Locate the cell with the specified text and output its (X, Y) center coordinate. 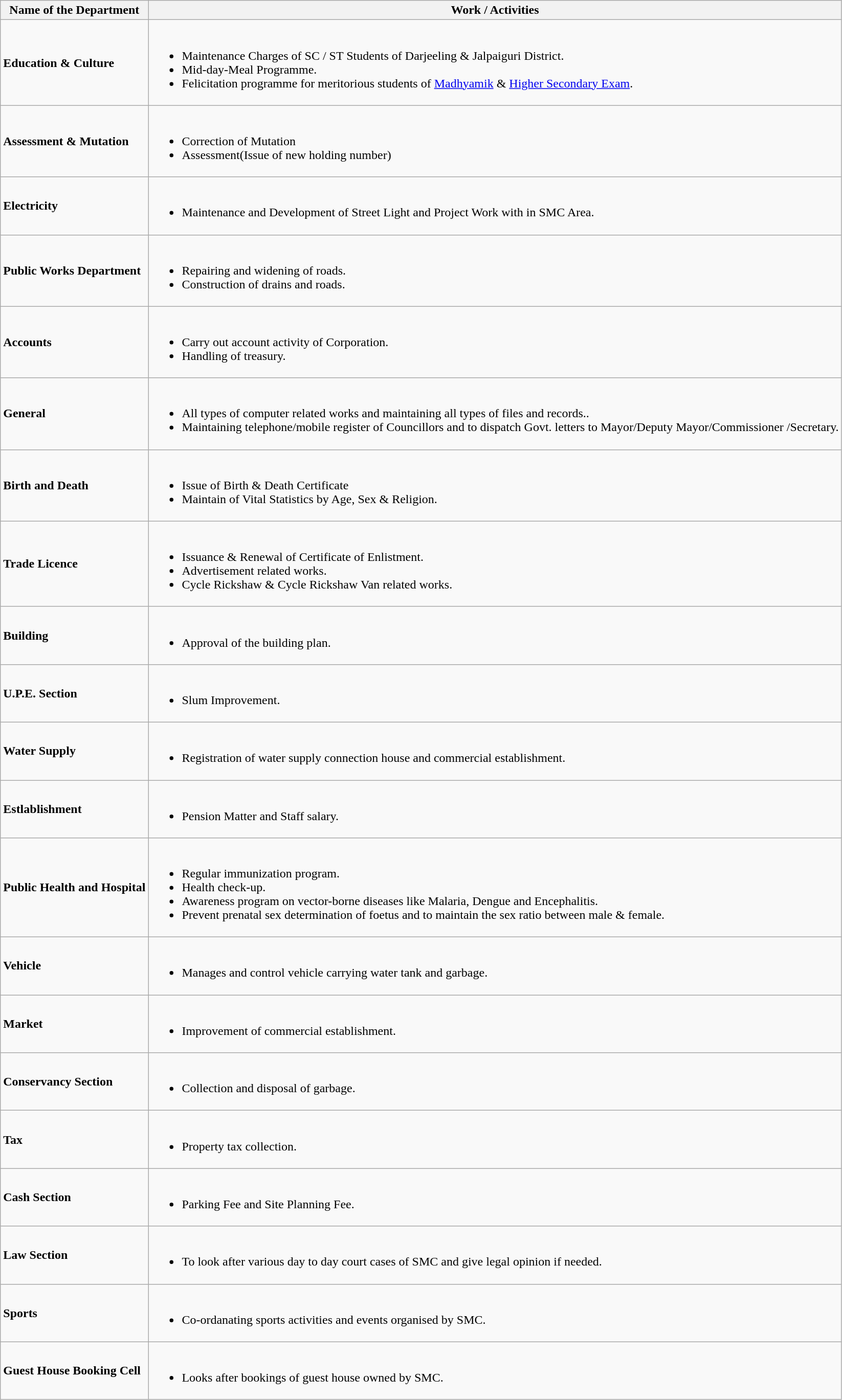
Conservancy Section (75, 1082)
Estlablishment (75, 809)
Tax (75, 1139)
To look after various day to day court cases of SMC and give legal opinion if needed. (495, 1255)
Water Supply (75, 751)
Collection and disposal of garbage. (495, 1082)
Public Health and Hospital (75, 888)
Maintenance and Development of Street Light and Project Work with in SMC Area. (495, 206)
Accounts (75, 342)
Market (75, 1024)
Manages and control vehicle carrying water tank and garbage. (495, 966)
Carry out account activity of Corporation.Handling of treasury. (495, 342)
Repairing and widening of roads.Construction of drains and roads. (495, 270)
Law Section (75, 1255)
Birth and Death (75, 485)
Correction of MutationAssessment(Issue of new holding number) (495, 141)
Cash Section (75, 1198)
Work / Activities (495, 10)
Electricity (75, 206)
Sports (75, 1313)
Registration of water supply connection house and commercial establishment. (495, 751)
Building (75, 635)
Education & Culture (75, 62)
Issue of Birth & Death CertificateMaintain of Vital Statistics by Age, Sex & Religion. (495, 485)
Name of the Department (75, 10)
Improvement of commercial establishment. (495, 1024)
Approval of the building plan. (495, 635)
Slum Improvement. (495, 693)
Co-ordanating sports activities and events organised by SMC. (495, 1313)
Looks after bookings of guest house owned by SMC. (495, 1370)
Issuance & Renewal of Certificate of Enlistment.Advertisement related works.Cycle Rickshaw & Cycle Rickshaw Van related works. (495, 563)
General (75, 414)
Assessment & Mutation (75, 141)
Property tax collection. (495, 1139)
Vehicle (75, 966)
Pension Matter and Staff salary. (495, 809)
U.P.E. Section (75, 693)
Parking Fee and Site Planning Fee. (495, 1198)
Public Works Department (75, 270)
Guest House Booking Cell (75, 1370)
Trade Licence (75, 563)
